Extract the [X, Y] coordinate from the center of the cell holding the provided text.  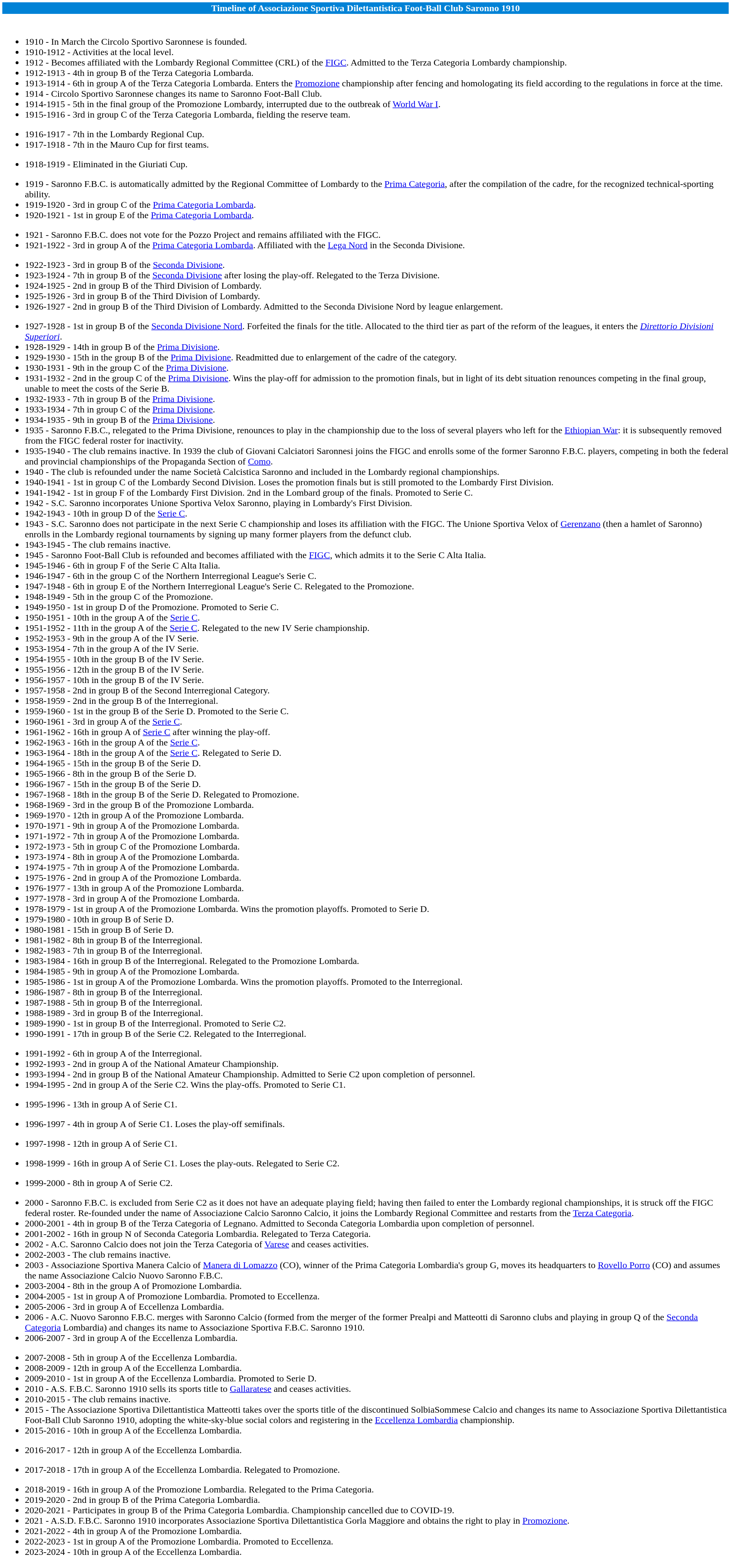
Timeline of Associazione Sportiva Dilettantistica Foot-Ball Club Saronno 1910 [365, 8]
